Provide the (X, Y) coordinate of the cell's center where the given text is located.  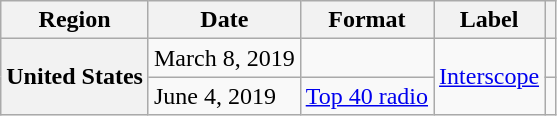
Label (490, 20)
Top 40 radio (366, 96)
Date (224, 20)
Format (366, 20)
United States (75, 77)
March 8, 2019 (224, 58)
June 4, 2019 (224, 96)
Region (75, 20)
Interscope (490, 77)
